Detect which cell encompasses the target text, then output its (X, Y) center coordinate. 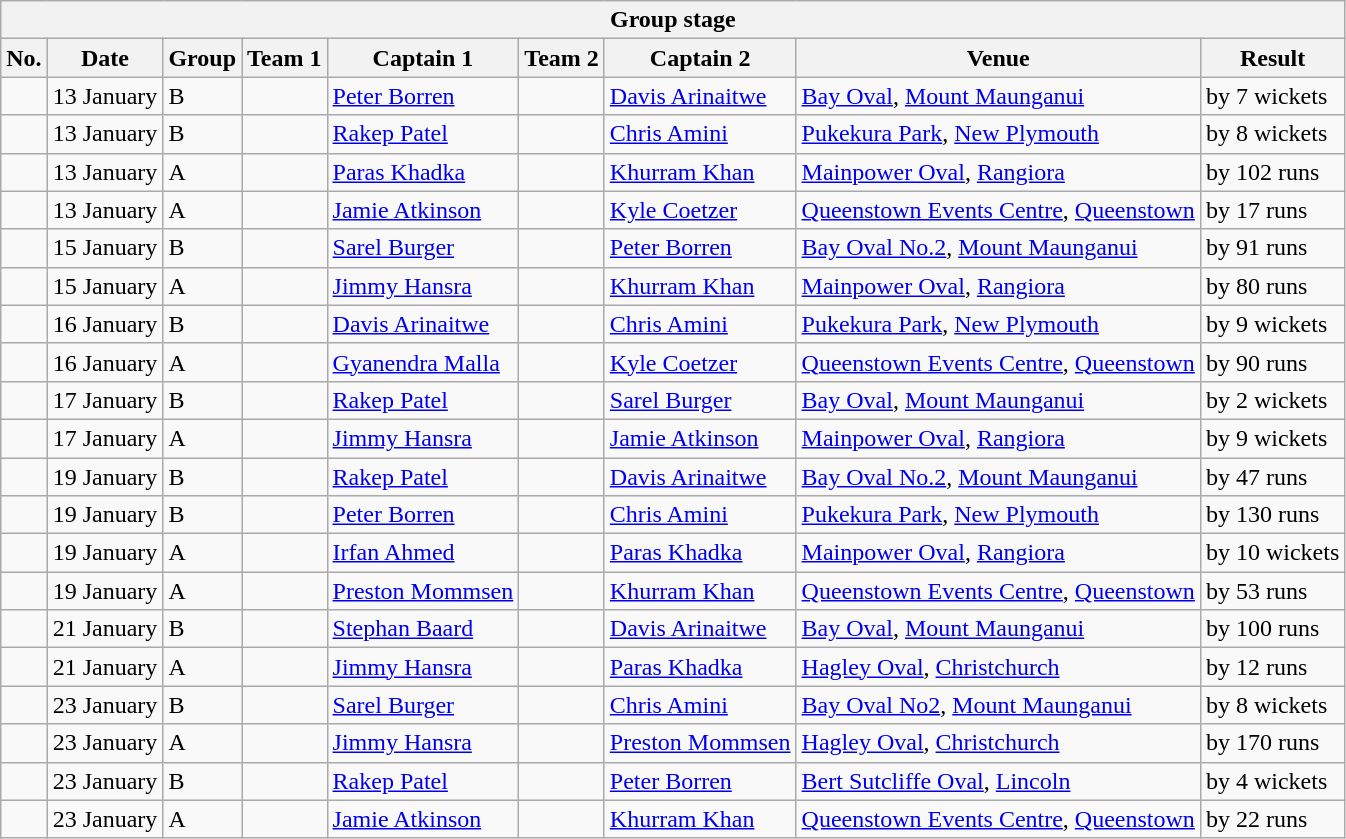
by 47 runs (1272, 477)
Team 1 (285, 58)
by 12 runs (1272, 667)
by 7 wickets (1272, 96)
Captain 1 (423, 58)
No. (24, 58)
Date (105, 58)
by 2 wickets (1272, 400)
by 53 runs (1272, 591)
by 10 wickets (1272, 553)
Irfan Ahmed (423, 553)
by 91 runs (1272, 248)
Bert Sutcliffe Oval, Lincoln (998, 781)
by 80 runs (1272, 286)
Result (1272, 58)
by 100 runs (1272, 629)
Stephan Baard (423, 629)
by 22 runs (1272, 819)
Captain 2 (700, 58)
Team 2 (562, 58)
by 102 runs (1272, 172)
by 130 runs (1272, 515)
Group stage (673, 20)
by 90 runs (1272, 362)
Group (202, 58)
Gyanendra Malla (423, 362)
Bay Oval No2, Mount Maunganui (998, 705)
by 4 wickets (1272, 781)
by 17 runs (1272, 210)
by 170 runs (1272, 743)
Venue (998, 58)
